Locate the cell with the specified text and output its [X, Y] center coordinate. 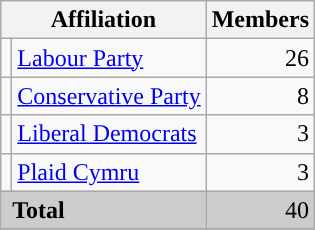
Plaid Cymru [109, 172]
Labour Party [109, 58]
40 [260, 210]
Total [104, 210]
Liberal Democrats [109, 134]
26 [260, 58]
Conservative Party [109, 96]
8 [260, 96]
Members [260, 20]
Affiliation [104, 20]
